Find where the given text appears and provide that cell's center as [X, Y] coordinate. 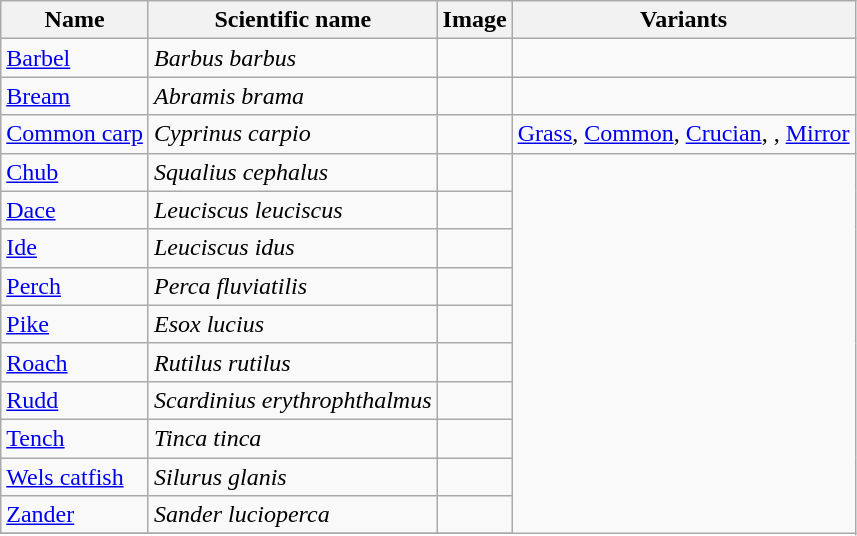
Common carp [75, 134]
Chub [75, 172]
Image [474, 20]
Rudd [75, 400]
Tinca tinca [292, 438]
Rutilus rutilus [292, 362]
Leuciscus idus [292, 248]
Abramis brama [292, 96]
Pike [75, 324]
Perca fluviatilis [292, 286]
Ide [75, 248]
Barbus barbus [292, 58]
Scardinius erythrophthalmus [292, 400]
Zander [75, 515]
Wels catfish [75, 477]
Sander lucioperca [292, 515]
Bream [75, 96]
Roach [75, 362]
Perch [75, 286]
Scientific name [292, 20]
Cyprinus carpio [292, 134]
Name [75, 20]
Silurus glanis [292, 477]
Esox lucius [292, 324]
Variants [684, 20]
Tench [75, 438]
Leuciscus leuciscus [292, 210]
Squalius cephalus [292, 172]
Grass, Common, Crucian, , Mirror [684, 134]
Dace [75, 210]
Barbel [75, 58]
